Return [x, y] of the center of cell containing provided text 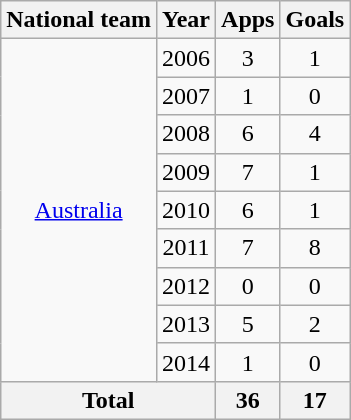
2013 [186, 324]
2009 [186, 172]
2014 [186, 362]
2006 [186, 58]
3 [248, 58]
National team [79, 20]
Year [186, 20]
Apps [248, 20]
Australia [79, 210]
Total [108, 400]
2012 [186, 286]
2010 [186, 210]
36 [248, 400]
2007 [186, 96]
2008 [186, 134]
5 [248, 324]
2011 [186, 248]
Goals [315, 20]
4 [315, 134]
8 [315, 248]
2 [315, 324]
17 [315, 400]
